Extract the (X, Y) coordinate from the center of the cell holding the provided text.  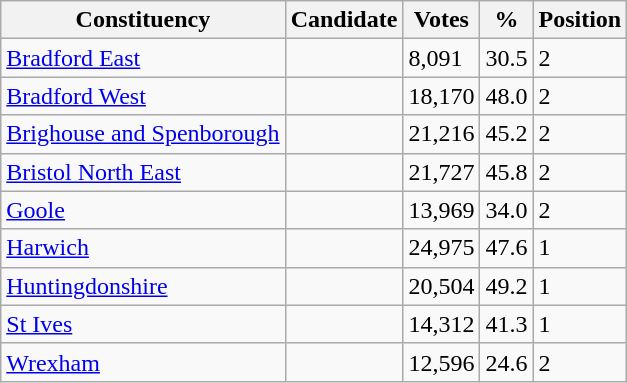
45.2 (506, 134)
21,216 (442, 134)
Bradford East (143, 58)
20,504 (442, 286)
49.2 (506, 286)
18,170 (442, 96)
Harwich (143, 248)
St Ives (143, 324)
14,312 (442, 324)
Huntingdonshire (143, 286)
Votes (442, 20)
8,091 (442, 58)
Goole (143, 210)
47.6 (506, 248)
34.0 (506, 210)
45.8 (506, 172)
Candidate (344, 20)
41.3 (506, 324)
12,596 (442, 362)
48.0 (506, 96)
Wrexham (143, 362)
21,727 (442, 172)
13,969 (442, 210)
Constituency (143, 20)
24,975 (442, 248)
Position (580, 20)
Bristol North East (143, 172)
24.6 (506, 362)
30.5 (506, 58)
Bradford West (143, 96)
Brighouse and Spenborough (143, 134)
% (506, 20)
